Provide the [x, y] coordinate of the cell's center where the given text is located.  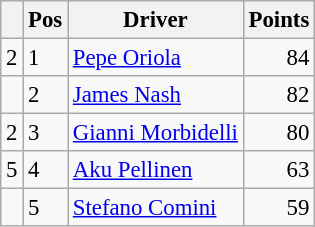
3 [46, 133]
80 [278, 133]
84 [278, 58]
Gianni Morbidelli [156, 133]
Pos [46, 20]
4 [46, 170]
Pepe Oriola [156, 58]
Aku Pellinen [156, 170]
82 [278, 95]
59 [278, 208]
63 [278, 170]
Stefano Comini [156, 208]
1 [46, 58]
Driver [156, 20]
Points [278, 20]
James Nash [156, 95]
